Extract the [x, y] coordinate from the center of the cell holding the provided text.  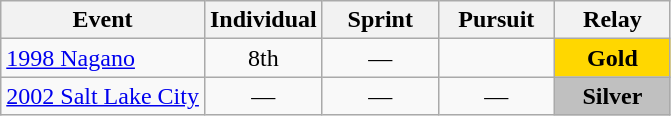
Silver [612, 96]
Individual [263, 20]
Pursuit [496, 20]
Event [103, 20]
1998 Nagano [103, 58]
Sprint [380, 20]
Gold [612, 58]
8th [263, 58]
Relay [612, 20]
2002 Salt Lake City [103, 96]
